For the text-containing cell, return its midpoint in (X, Y) coordinate format. 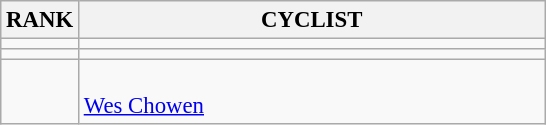
Wes Chowen (312, 92)
CYCLIST (312, 20)
RANK (40, 20)
